From the cell containing the given text, extract its center point as [x, y] coordinate. 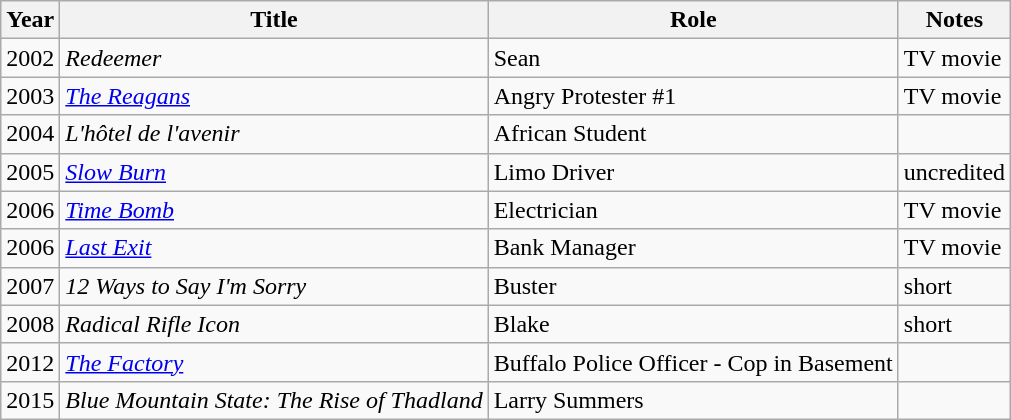
The Reagans [274, 96]
Role [693, 20]
Blue Mountain State: The Rise of Thadland [274, 400]
2003 [30, 96]
The Factory [274, 362]
2004 [30, 134]
Year [30, 20]
Buffalo Police Officer - Cop in Basement [693, 362]
2015 [30, 400]
Electrician [693, 210]
L'hôtel de l'avenir [274, 134]
Notes [954, 20]
Blake [693, 324]
12 Ways to Say I'm Sorry [274, 286]
Radical Rifle Icon [274, 324]
2007 [30, 286]
Title [274, 20]
2002 [30, 58]
Last Exit [274, 248]
Redeemer [274, 58]
Bank Manager [693, 248]
Sean [693, 58]
Slow Burn [274, 172]
Angry Protester #1 [693, 96]
uncredited [954, 172]
Larry Summers [693, 400]
2008 [30, 324]
African Student [693, 134]
2012 [30, 362]
Time Bomb [274, 210]
Limo Driver [693, 172]
2005 [30, 172]
Buster [693, 286]
